Provide the (X, Y) coordinate of the cell's center where the given text is located.  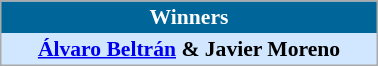
Álvaro Beltrán & Javier Moreno (189, 49)
Winners (189, 17)
